Identify which cell holds the provided text, then report its (x, y) central coordinate. 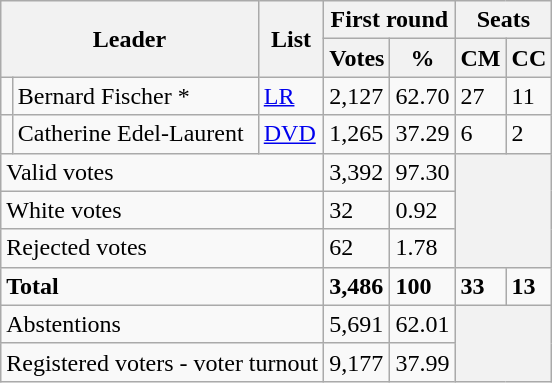
37.29 (422, 134)
CM (480, 58)
62.01 (422, 324)
62.70 (422, 96)
13 (529, 286)
62 (357, 248)
White votes (162, 210)
1.78 (422, 248)
Abstentions (162, 324)
1,265 (357, 134)
37.99 (422, 362)
6 (480, 134)
97.30 (422, 172)
Votes (357, 58)
2,127 (357, 96)
Catherine Edel-Laurent (135, 134)
3,486 (357, 286)
Registered voters - voter turnout (162, 362)
5,691 (357, 324)
First round (390, 20)
0.92 (422, 210)
Valid votes (162, 172)
100 (422, 286)
32 (357, 210)
9,177 (357, 362)
Seats (504, 20)
List (291, 39)
LR (291, 96)
Rejected votes (162, 248)
DVD (291, 134)
% (422, 58)
33 (480, 286)
CC (529, 58)
Total (162, 286)
27 (480, 96)
Leader (130, 39)
3,392 (357, 172)
11 (529, 96)
Bernard Fischer * (135, 96)
2 (529, 134)
